Determine the (X, Y) coordinate at the center of the cell enclosing the given text.  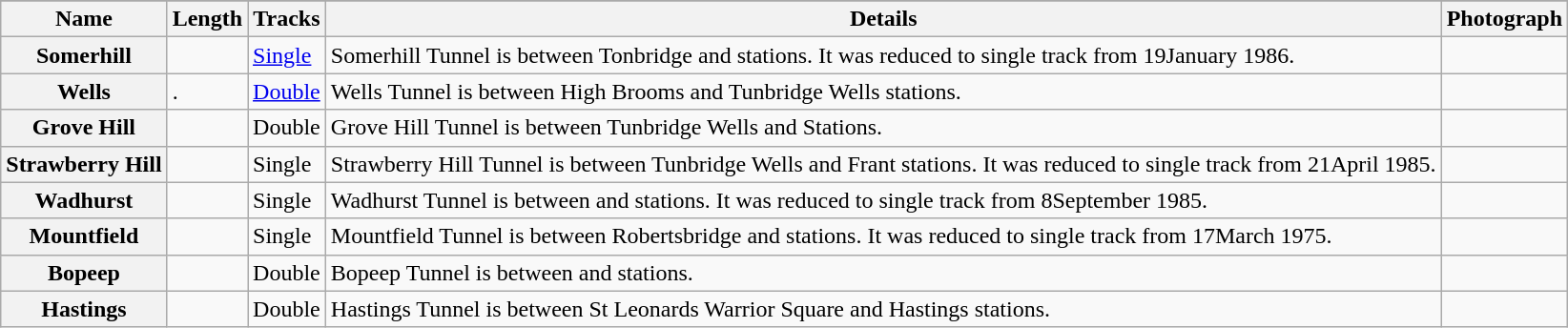
. (207, 92)
Somerhill (84, 55)
Wells Tunnel is between High Brooms and Tunbridge Wells stations. (883, 92)
Details (883, 19)
Mountfield Tunnel is between Robertsbridge and stations. It was reduced to single track from 17March 1975. (883, 236)
Wadhurst (84, 200)
Mountfield (84, 236)
Hastings (84, 309)
Length (207, 19)
Grove Hill Tunnel is between Tunbridge Wells and Stations. (883, 128)
Wadhurst Tunnel is between and stations. It was reduced to single track from 8September 1985. (883, 200)
Name (84, 19)
Tracks (287, 19)
Photograph (1504, 19)
Wells (84, 92)
Bopeep (84, 273)
Strawberry Hill Tunnel is between Tunbridge Wells and Frant stations. It was reduced to single track from 21April 1985. (883, 164)
Grove Hill (84, 128)
Hastings Tunnel is between St Leonards Warrior Square and Hastings stations. (883, 309)
Bopeep Tunnel is between and stations. (883, 273)
Somerhill Tunnel is between Tonbridge and stations. It was reduced to single track from 19January 1986. (883, 55)
Strawberry Hill (84, 164)
